Search for the cell housing the specified text and yield its (X, Y) center coordinate. 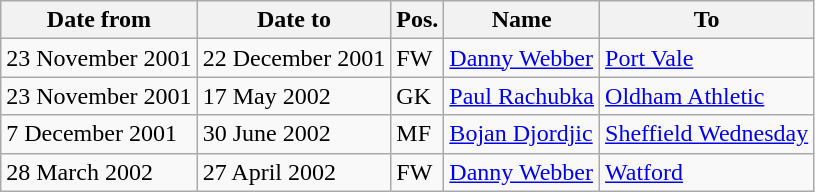
Oldham Athletic (707, 96)
7 December 2001 (99, 134)
Name (522, 20)
Port Vale (707, 58)
Date to (294, 20)
MF (418, 134)
Date from (99, 20)
27 April 2002 (294, 172)
Sheffield Wednesday (707, 134)
GK (418, 96)
Bojan Djordjic (522, 134)
22 December 2001 (294, 58)
Paul Rachubka (522, 96)
Pos. (418, 20)
17 May 2002 (294, 96)
Watford (707, 172)
30 June 2002 (294, 134)
28 March 2002 (99, 172)
To (707, 20)
